Identify which cell holds the provided text, then report its [X, Y] central coordinate. 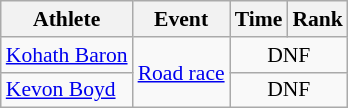
Athlete [67, 19]
Kohath Baron [67, 55]
Time [259, 19]
Kevon Boyd [67, 90]
Road race [182, 72]
Event [182, 19]
Rank [318, 19]
